Find where the given text appears and provide that cell's center as [x, y] coordinate. 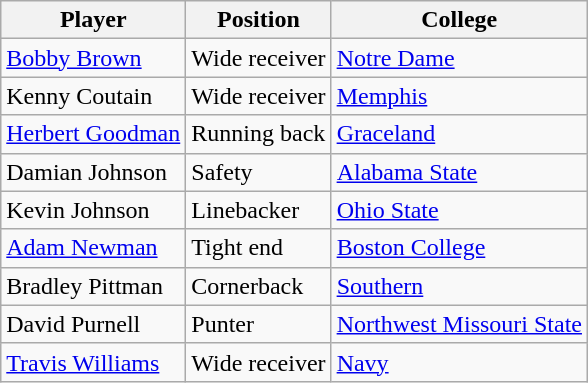
Southern [459, 286]
Bobby Brown [94, 58]
Boston College [459, 248]
Position [258, 20]
David Purnell [94, 324]
Notre Dame [459, 58]
Adam Newman [94, 248]
Alabama State [459, 172]
Cornerback [258, 286]
Linebacker [258, 210]
Graceland [459, 134]
Punter [258, 324]
Tight end [258, 248]
Travis Williams [94, 362]
Running back [258, 134]
Northwest Missouri State [459, 324]
Ohio State [459, 210]
Damian Johnson [94, 172]
Kevin Johnson [94, 210]
Herbert Goodman [94, 134]
Safety [258, 172]
Navy [459, 362]
Memphis [459, 96]
Kenny Coutain [94, 96]
Bradley Pittman [94, 286]
Player [94, 20]
College [459, 20]
